Search for the cell housing the specified text and yield its (x, y) center coordinate. 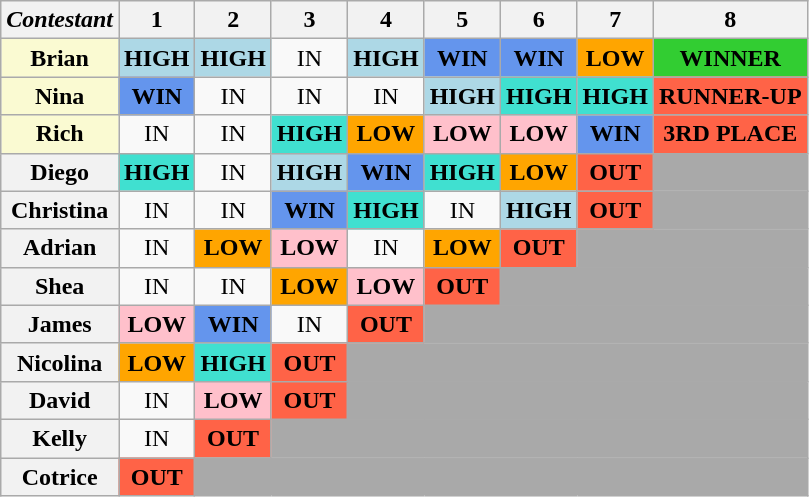
David (60, 400)
Adrian (60, 248)
Nicolina (60, 362)
Brian (60, 58)
5 (462, 20)
8 (730, 20)
7 (615, 20)
3RD PLACE (730, 134)
Nina (60, 96)
Kelly (60, 438)
6 (539, 20)
Cotrice (60, 477)
RUNNER-UP (730, 96)
4 (386, 20)
1 (157, 20)
WINNER (730, 58)
Christina (60, 210)
Contestant (60, 20)
2 (233, 20)
Diego (60, 172)
Rich (60, 134)
James (60, 324)
Shea (60, 286)
3 (309, 20)
